Return (x, y) of the center of cell containing provided text 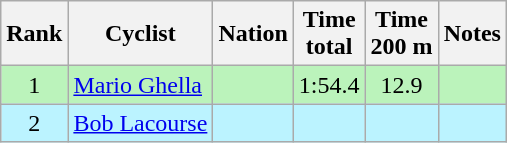
Rank (34, 34)
Nation (253, 34)
Time200 m (402, 34)
Timetotal (329, 34)
1:54.4 (329, 85)
2 (34, 123)
Notes (472, 34)
1 (34, 85)
Cyclist (140, 34)
12.9 (402, 85)
Mario Ghella (140, 85)
Bob Lacourse (140, 123)
